For the text-containing cell, return its midpoint in (x, y) coordinate format. 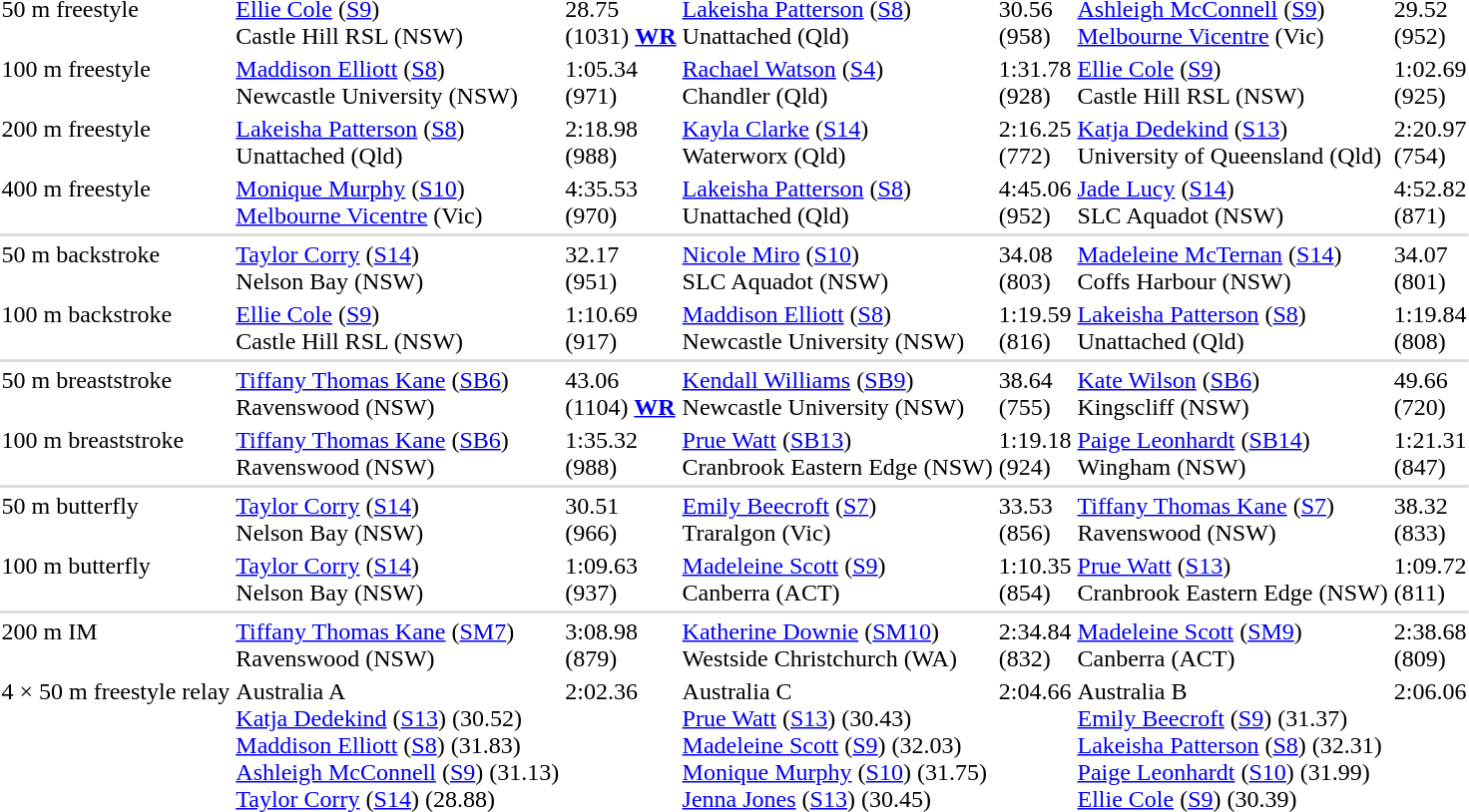
1:19.84(808) (1430, 327)
50 m backstroke (116, 267)
Monique Murphy (S10)Melbourne Vicentre (Vic) (397, 202)
49.66(720) (1430, 393)
Prue Watt (SB13)Cranbrook Eastern Edge (NSW) (837, 453)
32.17(951) (621, 267)
1:10.35(854) (1035, 579)
50 m butterfly (116, 519)
1:31.78(928) (1035, 82)
1:19.18(924) (1035, 453)
200 m freestyle (116, 142)
4:45.06(952) (1035, 202)
100 m butterfly (116, 579)
Madeleine Scott (S9)Canberra (ACT) (837, 579)
1:09.72(811) (1430, 579)
Emily Beecroft (S7)Traralgon (Vic) (837, 519)
2:18.98(988) (621, 142)
Katherine Downie (SM10)Westside Christchurch (WA) (837, 644)
1:10.69(917) (621, 327)
400 m freestyle (116, 202)
Tiffany Thomas Kane (SM7)Ravenswood (NSW) (397, 644)
2:20.97(754) (1430, 142)
1:35.32(988) (621, 453)
3:08.98(879) (621, 644)
2:38.68(809) (1430, 644)
1:05.34(971) (621, 82)
Madeleine McTernan (S14)Coffs Harbour (NSW) (1232, 267)
Jade Lucy (S14)SLC Aquadot (NSW) (1232, 202)
33.53(856) (1035, 519)
2:34.84(832) (1035, 644)
1:21.31(847) (1430, 453)
200 m IM (116, 644)
Nicole Miro (S10)SLC Aquadot (NSW) (837, 267)
38.64(755) (1035, 393)
34.07(801) (1430, 267)
34.08(803) (1035, 267)
Paige Leonhardt (SB14)Wingham (NSW) (1232, 453)
2:16.25(772) (1035, 142)
Prue Watt (S13)Cranbrook Eastern Edge (NSW) (1232, 579)
100 m backstroke (116, 327)
100 m breaststroke (116, 453)
Rachael Watson (S4)Chandler (Qld) (837, 82)
38.32(833) (1430, 519)
4:35.53(970) (621, 202)
Madeleine Scott (SM9)Canberra (ACT) (1232, 644)
Kendall Williams (SB9)Newcastle University (NSW) (837, 393)
1:09.63(937) (621, 579)
43.06(1104) WR (621, 393)
Kate Wilson (SB6)Kingscliff (NSW) (1232, 393)
100 m freestyle (116, 82)
Kayla Clarke (S14)Waterworx (Qld) (837, 142)
1:02.69(925) (1430, 82)
30.51(966) (621, 519)
1:19.59(816) (1035, 327)
4:52.82(871) (1430, 202)
50 m breaststroke (116, 393)
Katja Dedekind (S13)University of Queensland (Qld) (1232, 142)
Tiffany Thomas Kane (S7)Ravenswood (NSW) (1232, 519)
